Find where the given text appears and provide that cell's center as [X, Y] coordinate. 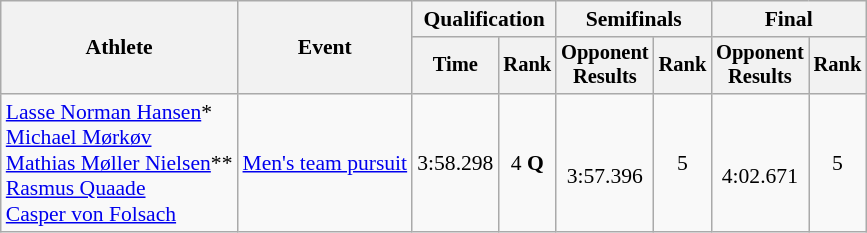
Final [788, 19]
Qualification [484, 19]
4:02.671 [760, 163]
4 Q [527, 163]
3:57.396 [604, 163]
Semifinals [634, 19]
Athlete [120, 48]
Men's team pursuit [324, 163]
Lasse Norman Hansen*Michael MørkøvMathias Møller Nielsen**Rasmus QuaadeCasper von Folsach [120, 163]
Event [324, 48]
Time [455, 66]
3:58.298 [455, 163]
